Determine the (X, Y) coordinate at the center of the cell enclosing the given text.  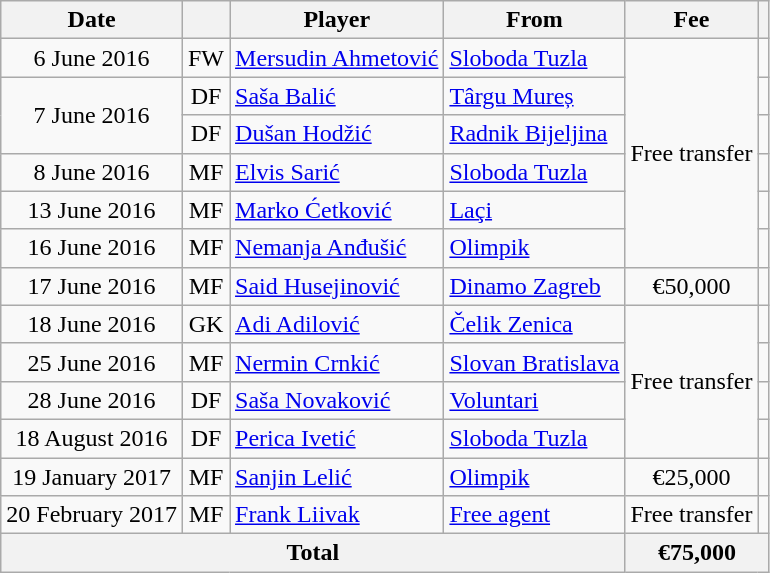
18 August 2016 (92, 438)
7 June 2016 (92, 115)
Radnik Bijeljina (534, 134)
17 June 2016 (92, 286)
Sanjin Lelić (337, 477)
Voluntari (534, 400)
28 June 2016 (92, 400)
Elvis Sarić (337, 172)
Said Husejinović (337, 286)
Târgu Mureș (534, 96)
Čelik Zenica (534, 324)
Player (337, 20)
Mersudin Ahmetović (337, 58)
8 June 2016 (92, 172)
Total (313, 553)
€50,000 (692, 286)
Nemanja Anđušić (337, 248)
Frank Liivak (337, 515)
18 June 2016 (92, 324)
Date (92, 20)
Perica Ivetić (337, 438)
Fee (692, 20)
€75,000 (697, 553)
€25,000 (692, 477)
Nermin Crnkić (337, 362)
Slovan Bratislava (534, 362)
Laçi (534, 210)
Dinamo Zagreb (534, 286)
16 June 2016 (92, 248)
Marko Ćetković (337, 210)
13 June 2016 (92, 210)
Dušan Hodžić (337, 134)
GK (206, 324)
6 June 2016 (92, 58)
From (534, 20)
Saša Balić (337, 96)
19 January 2017 (92, 477)
Adi Adilović (337, 324)
FW (206, 58)
Saša Novaković (337, 400)
Free agent (534, 515)
20 February 2017 (92, 515)
25 June 2016 (92, 362)
